Pinpoint the cell where the given text exists, returning its (X, Y) midpoint coordinate. 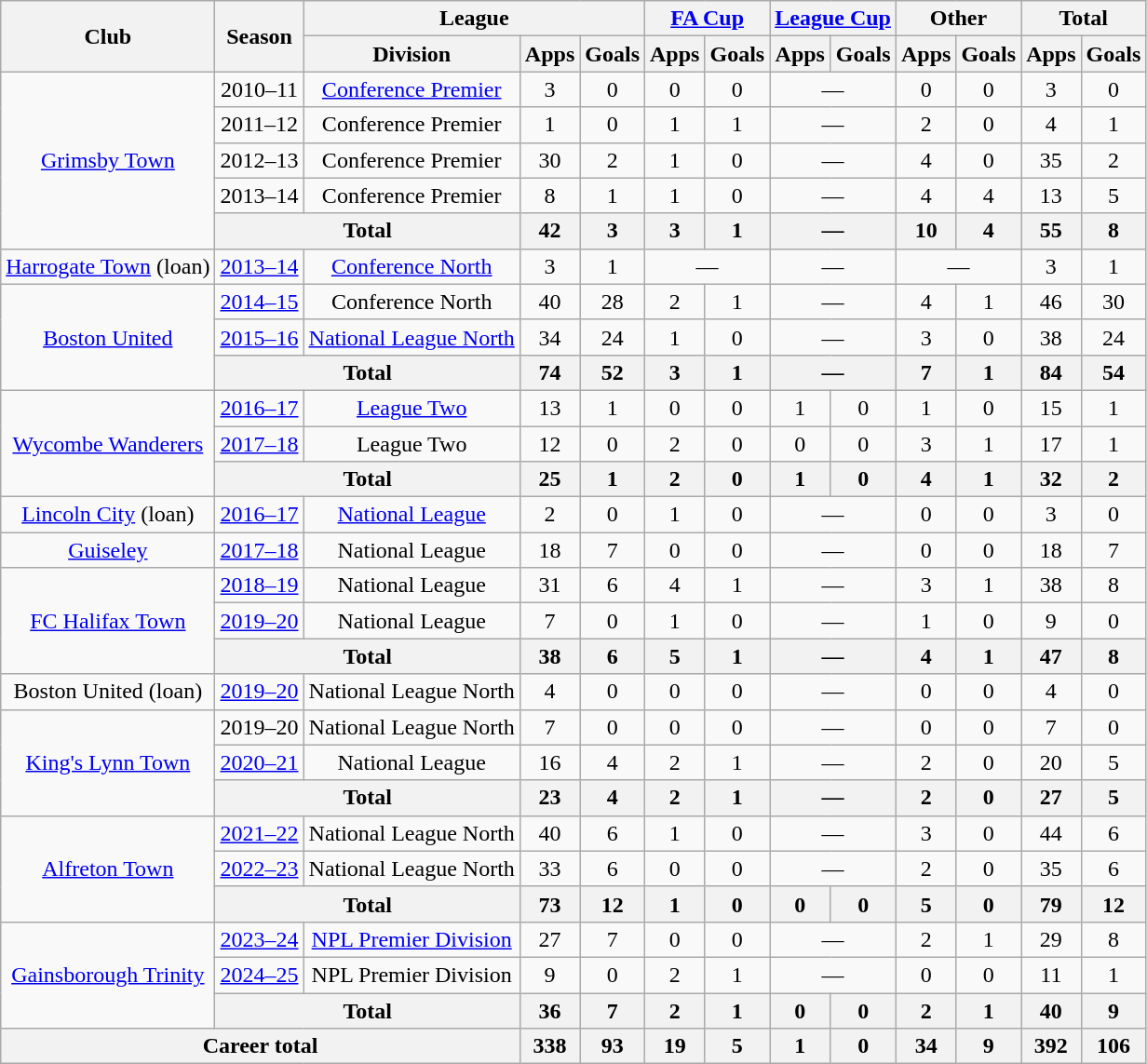
2020–21 (259, 762)
Alfreton Town (108, 869)
84 (1051, 372)
106 (1113, 1046)
25 (549, 479)
73 (549, 904)
54 (1113, 372)
19 (675, 1046)
31 (549, 586)
Other (958, 19)
League (474, 19)
33 (549, 869)
League Cup (833, 19)
11 (1051, 975)
20 (1051, 762)
29 (1051, 939)
44 (1051, 833)
2022–23 (259, 869)
32 (1051, 479)
Harrogate Town (loan) (108, 266)
10 (925, 231)
Lincoln City (loan) (108, 515)
2012–13 (259, 160)
93 (613, 1046)
2018–19 (259, 586)
74 (549, 372)
Gainsborough Trinity (108, 975)
FC Halifax Town (108, 621)
16 (549, 762)
36 (549, 1010)
28 (613, 302)
Wycombe Wanderers (108, 443)
2021–22 (259, 833)
2015–16 (259, 337)
Club (108, 36)
King's Lynn Town (108, 762)
2010–11 (259, 89)
392 (1051, 1046)
52 (613, 372)
2024–25 (259, 975)
Grimsby Town (108, 160)
2023–24 (259, 939)
338 (549, 1046)
Career total (261, 1046)
15 (1051, 408)
Boston United (108, 337)
Guiseley (108, 550)
46 (1051, 302)
2014–15 (259, 302)
Boston United (loan) (108, 692)
FA Cup (708, 19)
55 (1051, 231)
23 (549, 798)
47 (1051, 656)
2011–12 (259, 125)
Division (412, 54)
42 (549, 231)
Season (259, 36)
79 (1051, 904)
17 (1051, 444)
